For the text-containing cell, return its midpoint in [x, y] coordinate format. 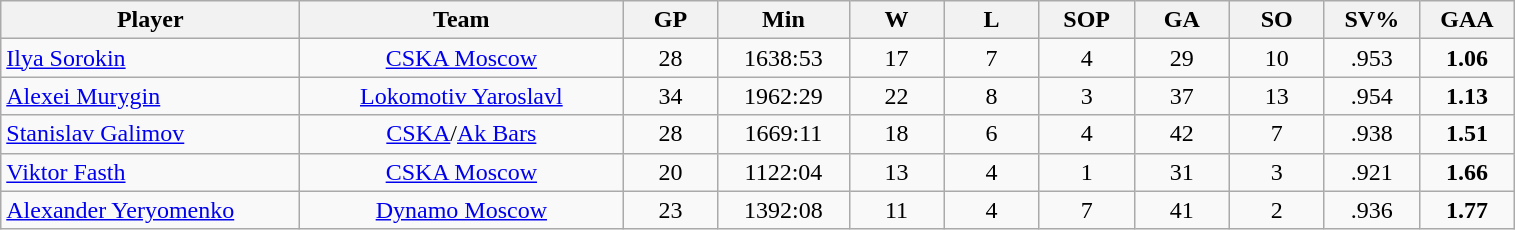
SV% [1372, 20]
10 [1276, 58]
Viktor Fasth [150, 172]
Ilya Sorokin [150, 58]
CSKA/Ak Bars [462, 134]
.954 [1372, 96]
8 [992, 96]
23 [670, 210]
W [896, 20]
1.66 [1466, 172]
34 [670, 96]
37 [1182, 96]
20 [670, 172]
L [992, 20]
1.77 [1466, 210]
Stanislav Galimov [150, 134]
1669:11 [784, 134]
Alexei Murygin [150, 96]
22 [896, 96]
29 [1182, 58]
1.13 [1466, 96]
18 [896, 134]
.953 [1372, 58]
1.06 [1466, 58]
Alexander Yeryomenko [150, 210]
Team [462, 20]
2 [1276, 210]
Dynamo Moscow [462, 210]
31 [1182, 172]
.921 [1372, 172]
1962:29 [784, 96]
11 [896, 210]
Min [784, 20]
SOP [1086, 20]
Player [150, 20]
.938 [1372, 134]
Lokomotiv Yaroslavl [462, 96]
GP [670, 20]
1638:53 [784, 58]
GAA [1466, 20]
41 [1182, 210]
SO [1276, 20]
1 [1086, 172]
1392:08 [784, 210]
6 [992, 134]
GA [1182, 20]
1.51 [1466, 134]
.936 [1372, 210]
1122:04 [784, 172]
42 [1182, 134]
17 [896, 58]
